From the cell containing the given text, extract its center point as (X, Y) coordinate. 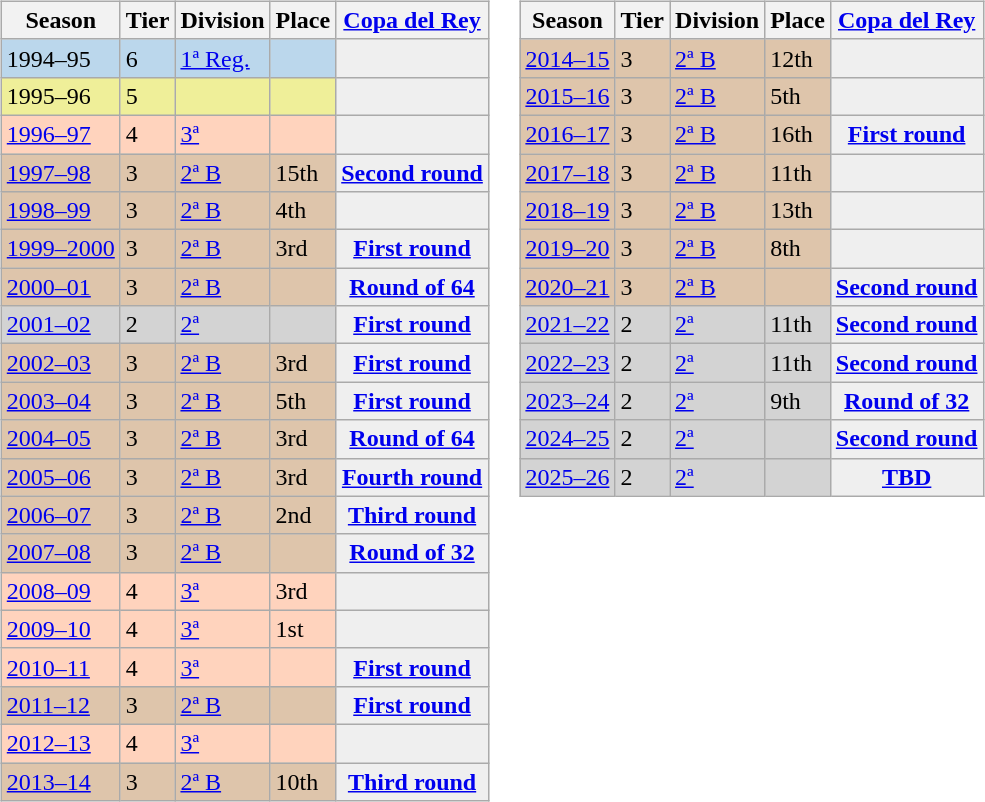
1997–98 (60, 173)
1995–96 (60, 96)
2005–06 (60, 477)
TBD (906, 477)
10th (303, 781)
4th (303, 211)
2001–02 (60, 325)
2022–23 (568, 363)
2011–12 (60, 705)
1994–95 (60, 58)
2nd (303, 515)
2014–15 (568, 58)
13th (798, 211)
2000–01 (60, 287)
2024–25 (568, 439)
Fourth round (412, 477)
1st (303, 629)
2002–03 (60, 363)
1996–97 (60, 134)
2021–22 (568, 325)
2016–17 (568, 134)
5 (148, 96)
2012–13 (60, 743)
2007–08 (60, 553)
2009–10 (60, 629)
2008–09 (60, 591)
2006–07 (60, 515)
2018–19 (568, 211)
15th (303, 173)
2010–11 (60, 667)
2017–18 (568, 173)
2023–24 (568, 401)
2013–14 (60, 781)
12th (798, 58)
2025–26 (568, 477)
16th (798, 134)
2003–04 (60, 401)
1999–2000 (60, 249)
1998–99 (60, 211)
2004–05 (60, 439)
2019–20 (568, 249)
1ª Reg. (222, 58)
6 (148, 58)
8th (798, 249)
2015–16 (568, 96)
9th (798, 401)
2020–21 (568, 287)
